For the text-containing cell, return its midpoint in (x, y) coordinate format. 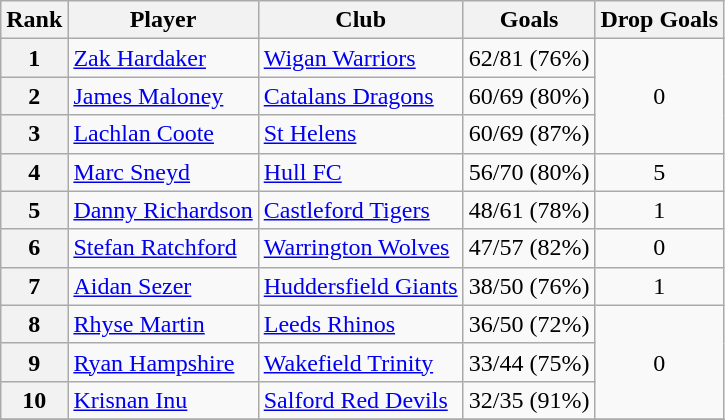
Danny Richardson (163, 210)
48/61 (78%) (529, 210)
8 (34, 324)
Ryan Hampshire (163, 362)
Warrington Wolves (360, 248)
Krisnan Inu (163, 400)
Rank (34, 20)
Drop Goals (660, 20)
Huddersfield Giants (360, 286)
Marc Sneyd (163, 172)
Wigan Warriors (360, 58)
Hull FC (360, 172)
Goals (529, 20)
Stefan Ratchford (163, 248)
32/35 (91%) (529, 400)
St Helens (360, 134)
10 (34, 400)
36/50 (72%) (529, 324)
60/69 (87%) (529, 134)
3 (34, 134)
6 (34, 248)
60/69 (80%) (529, 96)
33/44 (75%) (529, 362)
Wakefield Trinity (360, 362)
47/57 (82%) (529, 248)
Lachlan Coote (163, 134)
Club (360, 20)
Rhyse Martin (163, 324)
Leeds Rhinos (360, 324)
4 (34, 172)
7 (34, 286)
56/70 (80%) (529, 172)
Salford Red Devils (360, 400)
James Maloney (163, 96)
2 (34, 96)
Aidan Sezer (163, 286)
62/81 (76%) (529, 58)
Castleford Tigers (360, 210)
38/50 (76%) (529, 286)
Catalans Dragons (360, 96)
Zak Hardaker (163, 58)
9 (34, 362)
Player (163, 20)
